Detect which cell encompasses the target text, then output its (X, Y) center coordinate. 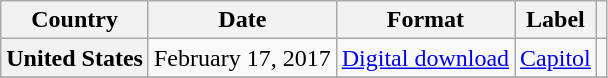
Label (556, 20)
Format (425, 20)
Country (75, 20)
Digital download (425, 58)
United States (75, 58)
Capitol (556, 58)
February 17, 2017 (242, 58)
Date (242, 20)
